Search for the cell housing the specified text and yield its [X, Y] center coordinate. 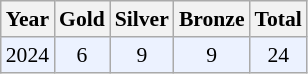
Bronze [212, 19]
2024 [28, 55]
6 [82, 55]
24 [278, 55]
Year [28, 19]
Total [278, 19]
Silver [142, 19]
Gold [82, 19]
